Extract the [X, Y] coordinate from the center of the cell holding the provided text.  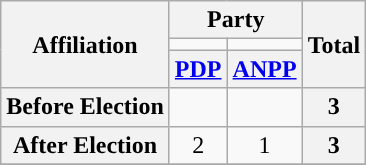
2 [198, 145]
PDP [198, 69]
Affiliation [86, 44]
Total [334, 44]
Before Election [86, 107]
1 [264, 145]
Party [236, 20]
After Election [86, 145]
ANPP [264, 69]
